Identify which cell holds the provided text, then report its (X, Y) central coordinate. 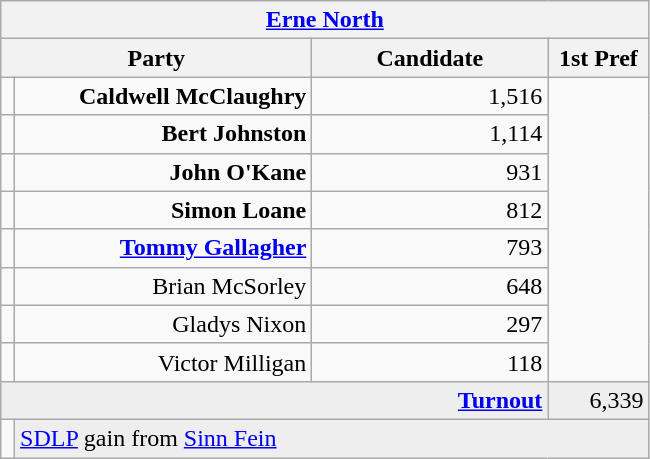
Caldwell McClaughry (164, 96)
Gladys Nixon (164, 324)
1,516 (430, 96)
SDLP gain from Sinn Fein (332, 438)
Party (156, 58)
Erne North (325, 20)
118 (430, 362)
1,114 (430, 134)
1st Pref (598, 58)
Simon Loane (164, 210)
Bert Johnston (164, 134)
Victor Milligan (164, 362)
931 (430, 172)
648 (430, 286)
John O'Kane (164, 172)
297 (430, 324)
Candidate (430, 58)
Tommy Gallagher (164, 248)
Turnout (274, 400)
6,339 (598, 400)
793 (430, 248)
812 (430, 210)
Brian McSorley (164, 286)
